Determine the (X, Y) coordinate at the center of the cell enclosing the given text.  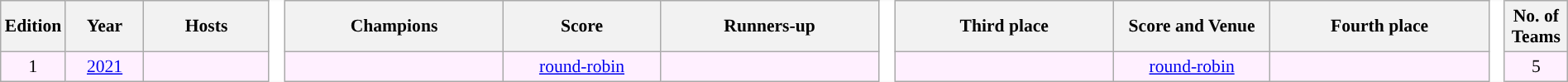
Score and Venue (1193, 27)
Third place (1004, 27)
No. of Teams (1536, 27)
Fourth place (1379, 27)
Score (582, 27)
Year (104, 27)
5 (1536, 66)
Runners-up (769, 27)
Edition (33, 27)
2021 (104, 66)
1 (33, 66)
Champions (394, 27)
Hosts (207, 27)
